Extract the (X, Y) coordinate from the center of the cell holding the provided text.  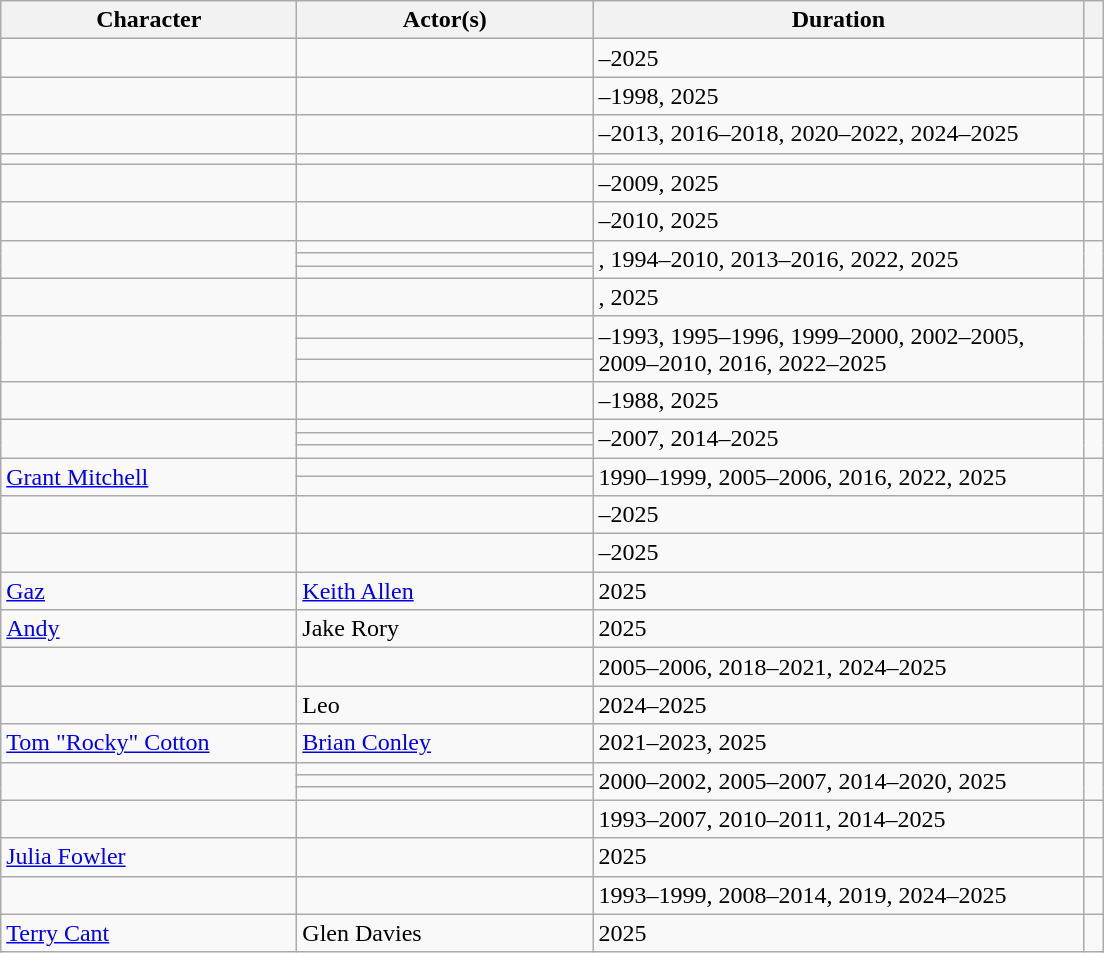
2024–2025 (838, 705)
Actor(s) (445, 20)
Duration (838, 20)
–2009, 2025 (838, 183)
1993–1999, 2008–2014, 2019, 2024–2025 (838, 895)
, 1994–2010, 2013–2016, 2022, 2025 (838, 259)
Julia Fowler (149, 857)
Keith Allen (445, 591)
–2007, 2014–2025 (838, 438)
2005–2006, 2018–2021, 2024–2025 (838, 667)
Character (149, 20)
Grant Mitchell (149, 477)
, 2025 (838, 297)
Terry Cant (149, 933)
1993–2007, 2010–2011, 2014–2025 (838, 819)
–2010, 2025 (838, 221)
Tom "Rocky" Cotton (149, 743)
Gaz (149, 591)
–1993, 1995–1996, 1999–2000, 2002–2005, 2009–2010, 2016, 2022–2025 (838, 348)
Leo (445, 705)
Glen Davies (445, 933)
2021–2023, 2025 (838, 743)
–1988, 2025 (838, 400)
–1998, 2025 (838, 96)
Andy (149, 629)
1990–1999, 2005–2006, 2016, 2022, 2025 (838, 477)
Brian Conley (445, 743)
2000–2002, 2005–2007, 2014–2020, 2025 (838, 781)
–2013, 2016–2018, 2020–2022, 2024–2025 (838, 134)
Jake Rory (445, 629)
